Scan for the cell matching the given text and deliver its [X, Y] coordinate at center. 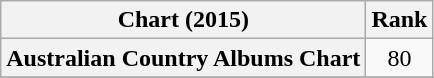
Chart (2015) [184, 20]
Australian Country Albums Chart [184, 58]
80 [400, 58]
Rank [400, 20]
